Scan for the cell matching the given text and deliver its [X, Y] coordinate at center. 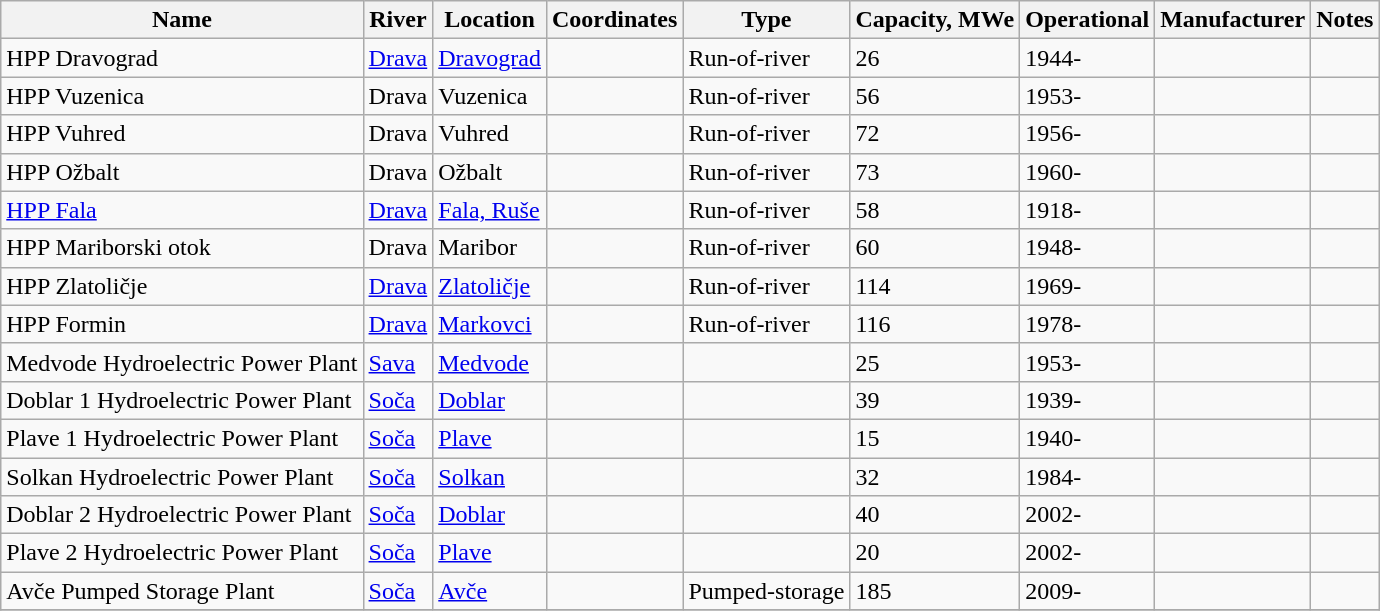
HPP Ožbalt [182, 172]
116 [935, 324]
HPP Fala [182, 210]
Markovci [490, 324]
60 [935, 248]
Solkan [490, 477]
Maribor [490, 248]
1948- [1088, 248]
River [398, 20]
Vuhred [490, 134]
1956- [1088, 134]
26 [935, 58]
HPP Vuhred [182, 134]
Sava [398, 362]
Fala, Ruše [490, 210]
Doblar 2 Hydroelectric Power Plant [182, 515]
Avče Pumped Storage Plant [182, 591]
1969- [1088, 286]
Vuzenica [490, 96]
Pumped-storage [766, 591]
1918- [1088, 210]
32 [935, 477]
Medvode [490, 362]
Dravograd [490, 58]
HPP Zlatoličje [182, 286]
1944- [1088, 58]
1960- [1088, 172]
Name [182, 20]
Medvode Hydroelectric Power Plant [182, 362]
HPP Mariborski otok [182, 248]
185 [935, 591]
Operational [1088, 20]
Ožbalt [490, 172]
1984- [1088, 477]
39 [935, 400]
25 [935, 362]
73 [935, 172]
Capacity, MWe [935, 20]
Avče [490, 591]
Doblar 1 Hydroelectric Power Plant [182, 400]
58 [935, 210]
Type [766, 20]
Notes [1345, 20]
20 [935, 553]
56 [935, 96]
1940- [1088, 438]
1978- [1088, 324]
40 [935, 515]
HPP Vuzenica [182, 96]
HPP Dravograd [182, 58]
1939- [1088, 400]
Manufacturer [1233, 20]
Plave 1 Hydroelectric Power Plant [182, 438]
Plave 2 Hydroelectric Power Plant [182, 553]
2009- [1088, 591]
Zlatoličje [490, 286]
15 [935, 438]
114 [935, 286]
Solkan Hydroelectric Power Plant [182, 477]
Location [490, 20]
Coordinates [614, 20]
72 [935, 134]
HPP Formin [182, 324]
